Scan for the cell matching the given text and deliver its (x, y) coordinate at center. 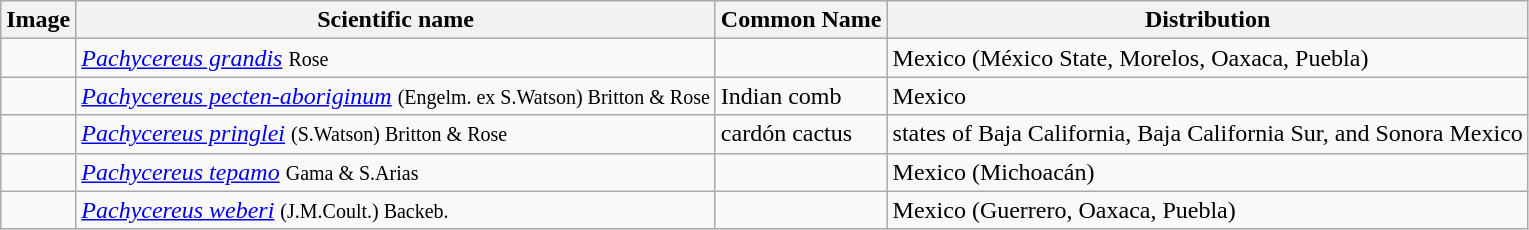
Distribution (1208, 20)
Common Name (801, 20)
Mexico (Guerrero, Oaxaca, Puebla) (1208, 210)
Pachycereus grandis Rose (396, 58)
Image (38, 20)
Pachycereus tepamo Gama & S.Arias (396, 172)
Pachycereus weberi (J.M.Coult.) Backeb. (396, 210)
cardón cactus (801, 134)
states of Baja California, Baja California Sur, and Sonora Mexico (1208, 134)
Mexico (Michoacán) (1208, 172)
Scientific name (396, 20)
Mexico (México State, Morelos, Oaxaca, Puebla) (1208, 58)
Pachycereus pecten-aboriginum (Engelm. ex S.Watson) Britton & Rose (396, 96)
Pachycereus pringlei (S.Watson) Britton & Rose (396, 134)
Indian comb (801, 96)
Mexico (1208, 96)
